Capture the cell that displays the provided text and extract its (X, Y) central coordinate. 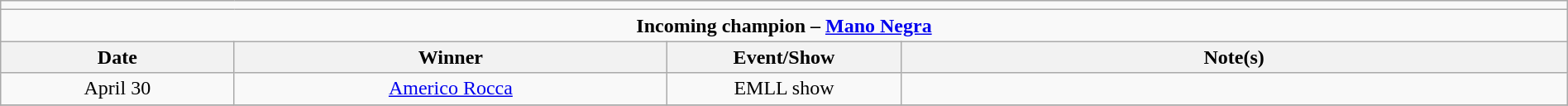
Note(s) (1234, 57)
Event/Show (784, 57)
EMLL show (784, 89)
April 30 (117, 89)
Americo Rocca (451, 89)
Date (117, 57)
Incoming champion – Mano Negra (784, 26)
Winner (451, 57)
